Extract the [X, Y] coordinate from the center of the cell holding the provided text.  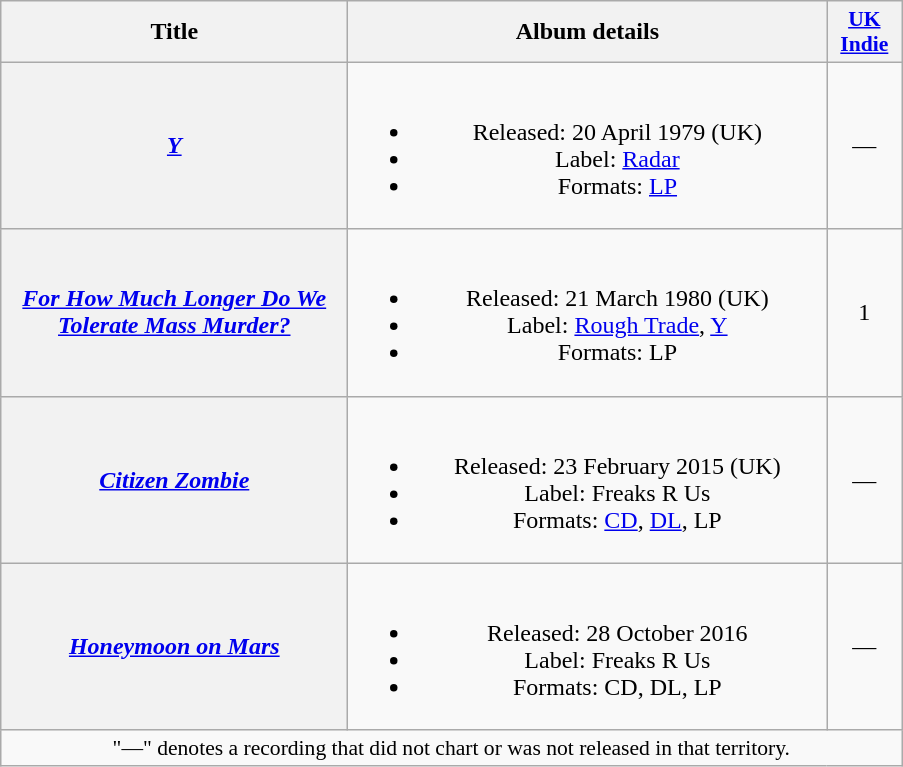
"—" denotes a recording that did not chart or was not released in that territory. [452, 748]
Released: 21 March 1980 (UK)Label: Rough Trade, YFormats: LP [588, 312]
1 [864, 312]
Y [174, 146]
Citizen Zombie [174, 480]
Released: 20 April 1979 (UK)Label: RadarFormats: LP [588, 146]
Released: 23 February 2015 (UK)Label: Freaks R UsFormats: CD, DL, LP [588, 480]
Album details [588, 32]
UK Indie [864, 32]
Title [174, 32]
Honeymoon on Mars [174, 646]
For How Much Longer Do We Tolerate Mass Murder? [174, 312]
Released: 28 October 2016Label: Freaks R UsFormats: CD, DL, LP [588, 646]
